Return (x, y) of the center of cell containing provided text 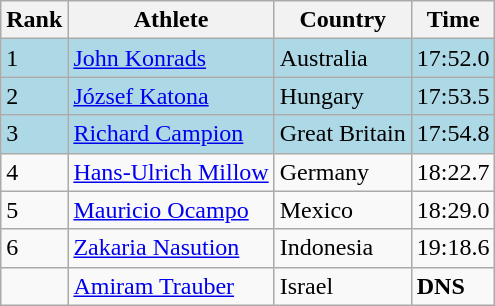
18:29.0 (453, 210)
5 (34, 210)
Mauricio Ocampo (171, 210)
19:18.6 (453, 248)
Rank (34, 20)
Zakaria Nasution (171, 248)
Indonesia (342, 248)
3 (34, 134)
Mexico (342, 210)
Athlete (171, 20)
Great Britain (342, 134)
1 (34, 58)
17:52.0 (453, 58)
17:54.8 (453, 134)
József Katona (171, 96)
Country (342, 20)
Israel (342, 286)
John Konrads (171, 58)
Germany (342, 172)
Hungary (342, 96)
Time (453, 20)
4 (34, 172)
Hans-Ulrich Millow (171, 172)
Amiram Trauber (171, 286)
Australia (342, 58)
18:22.7 (453, 172)
6 (34, 248)
17:53.5 (453, 96)
DNS (453, 286)
Richard Campion (171, 134)
2 (34, 96)
